Determine the [x, y] coordinate at the center of the cell enclosing the given text.  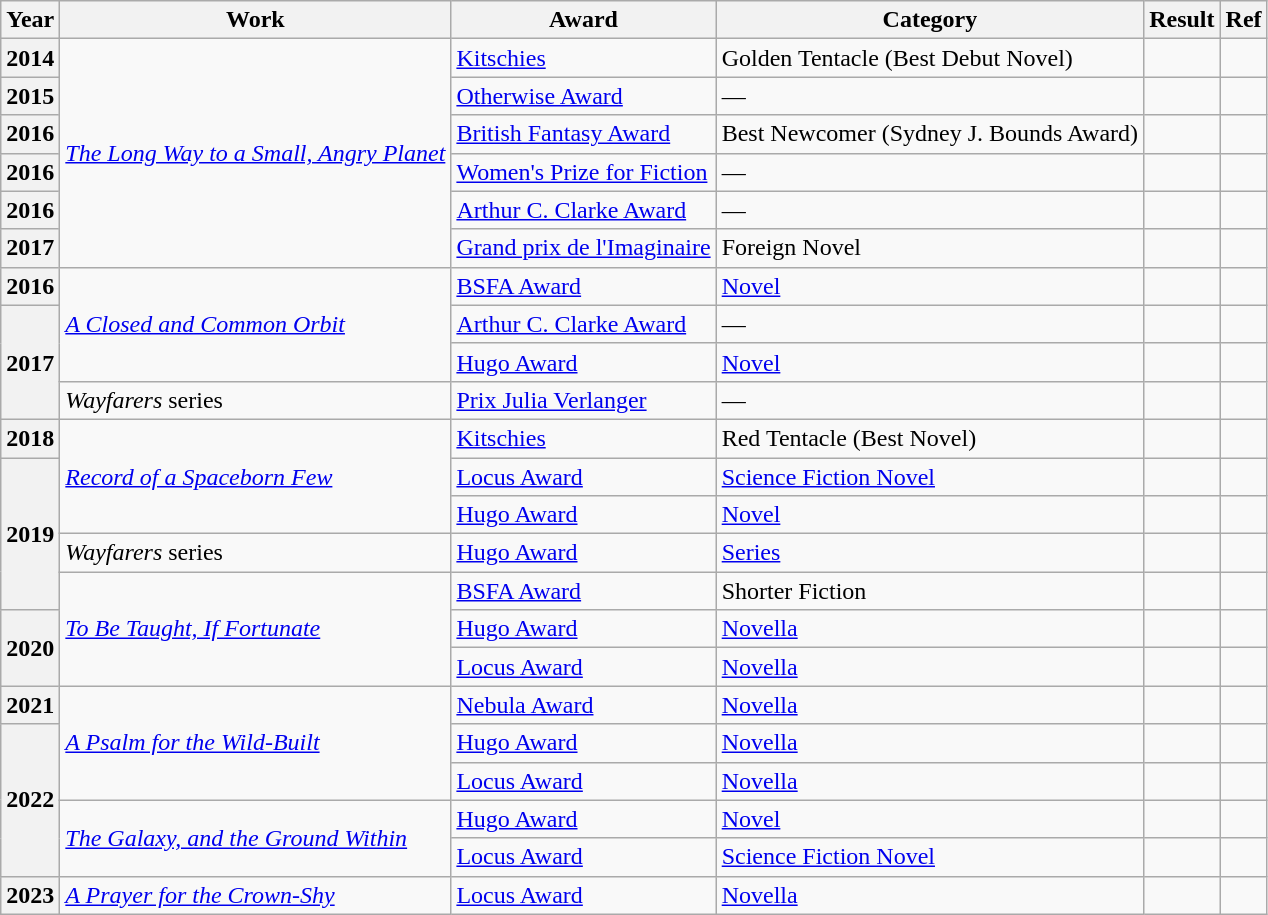
A Closed and Common Orbit [256, 324]
Year [30, 20]
Prix Julia Verlanger [584, 400]
Category [930, 20]
Result [1182, 20]
Grand prix de l'Imaginaire [584, 248]
The Long Way to a Small, Angry Planet [256, 153]
Record of a Spaceborn Few [256, 476]
Ref [1244, 20]
Award [584, 20]
Work [256, 20]
A Psalm for the Wild-Built [256, 743]
Foreign Novel [930, 248]
2018 [30, 438]
Series [930, 553]
Otherwise Award [584, 96]
The Galaxy, and the Ground Within [256, 838]
Nebula Award [584, 705]
Best Newcomer (Sydney J. Bounds Award) [930, 134]
2019 [30, 534]
2014 [30, 58]
To Be Taught, If Fortunate [256, 629]
2020 [30, 648]
2015 [30, 96]
British Fantasy Award [584, 134]
Golden Tentacle (Best Debut Novel) [930, 58]
2021 [30, 705]
2022 [30, 800]
Red Tentacle (Best Novel) [930, 438]
2023 [30, 895]
Women's Prize for Fiction [584, 172]
Shorter Fiction [930, 591]
A Prayer for the Crown-Shy [256, 895]
